Output the [X, Y] coordinate of the center of the cell containing the given text.  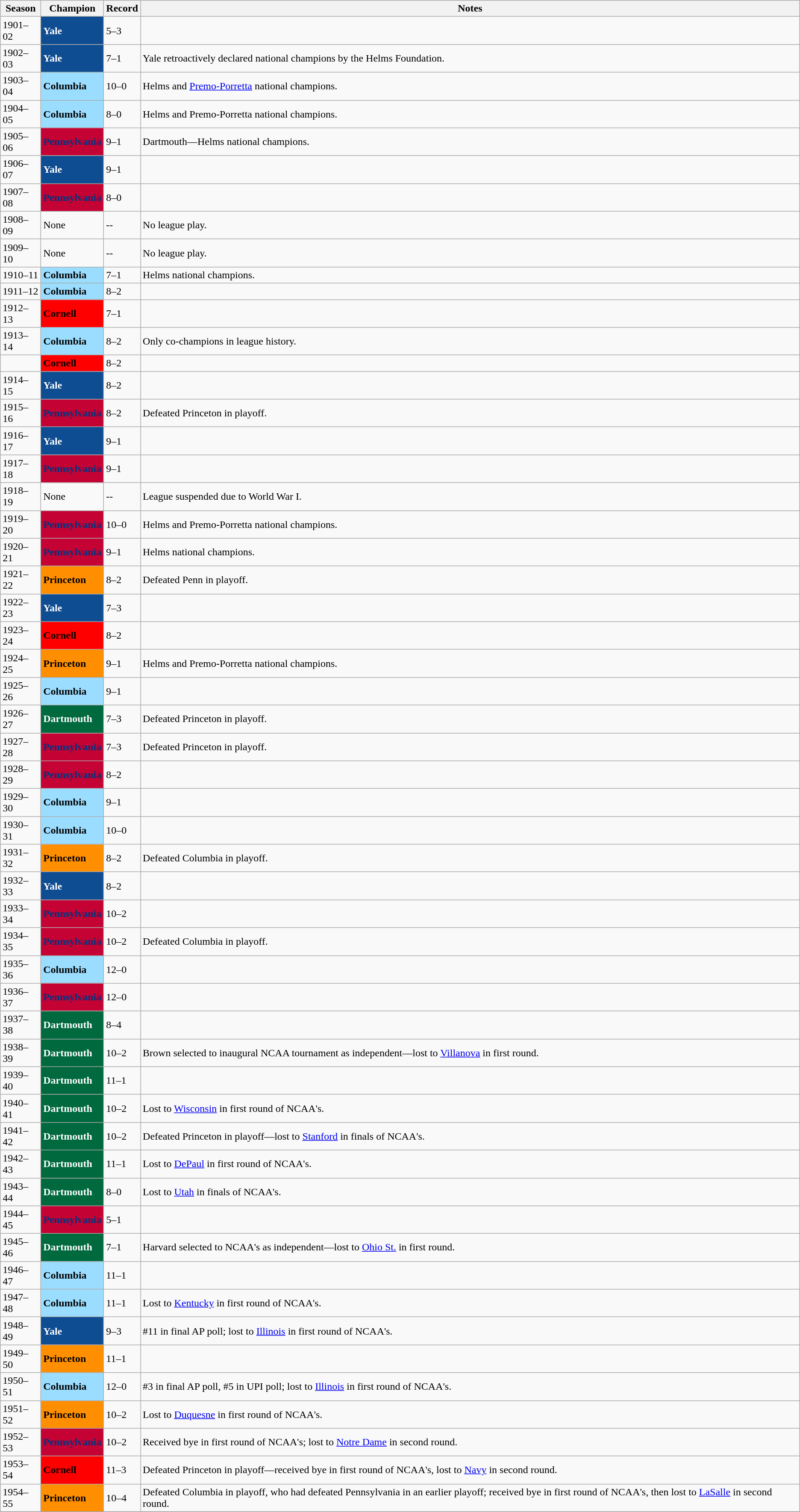
1910–11 [21, 275]
8–4 [122, 1025]
1921–22 [21, 580]
1931–32 [21, 858]
1949–50 [21, 1359]
1925–26 [21, 691]
1948–49 [21, 1331]
Lost to Duquesne in first round of NCAA's. [470, 1414]
Defeated Princeton in playoff—lost to Stanford in finals of NCAA's. [470, 1136]
1911–12 [21, 291]
1936–37 [21, 997]
1942–43 [21, 1164]
1928–29 [21, 775]
1908–09 [21, 225]
1951–52 [21, 1414]
1901–02 [21, 31]
1930–31 [21, 830]
League suspended due to World War I. [470, 497]
#11 in final AP poll; lost to Illinois in first round of NCAA's. [470, 1331]
1903–04 [21, 86]
Season [21, 9]
1940–41 [21, 1108]
1945–46 [21, 1247]
1902–03 [21, 58]
Harvard selected to NCAA's as independent—lost to Ohio St. in first round. [470, 1247]
1947–48 [21, 1303]
Lost to DePaul in first round of NCAA's. [470, 1164]
Record [122, 9]
1909–10 [21, 253]
#3 in final AP poll, #5 in UPI poll; lost to Illinois in first round of NCAA's. [470, 1387]
1907–08 [21, 197]
1913–14 [21, 341]
1934–35 [21, 941]
Defeated Princeton in playoff—received bye in first round of NCAA's, lost to Navy in second round. [470, 1470]
1929–30 [21, 803]
Lost to Utah in finals of NCAA's. [470, 1192]
1933–34 [21, 914]
Lost to Kentucky in first round of NCAA's. [470, 1303]
1912–13 [21, 313]
Received bye in first round of NCAA's; lost to Notre Dame in second round. [470, 1442]
11–3 [122, 1470]
1950–51 [21, 1387]
Lost to Wisconsin in first round of NCAA's. [470, 1108]
1924–25 [21, 663]
5–1 [122, 1220]
1926–27 [21, 719]
10–4 [122, 1498]
Only co-champions in league history. [470, 341]
1943–44 [21, 1192]
5–3 [122, 31]
1946–47 [21, 1276]
1938–39 [21, 1052]
1923–24 [21, 635]
1935–36 [21, 970]
1904–05 [21, 114]
1939–40 [21, 1081]
Defeated Penn in playoff. [470, 580]
1905–06 [21, 142]
Champion [73, 9]
1954–55 [21, 1498]
Brown selected to inaugural NCAA tournament as independent—lost to Villanova in first round. [470, 1052]
1914–15 [21, 386]
1917–18 [21, 469]
Dartmouth—Helms national champions. [470, 142]
1937–38 [21, 1025]
1916–17 [21, 441]
1944–45 [21, 1220]
Yale retroactively declared national champions by the Helms Foundation. [470, 58]
9–3 [122, 1331]
1952–53 [21, 1442]
1927–28 [21, 746]
1932–33 [21, 886]
Notes [470, 9]
1922–23 [21, 608]
1906–07 [21, 169]
1953–54 [21, 1470]
1920–21 [21, 552]
1919–20 [21, 524]
1941–42 [21, 1136]
1918–19 [21, 497]
1915–16 [21, 413]
